Search for the cell housing the specified text and yield its (x, y) center coordinate. 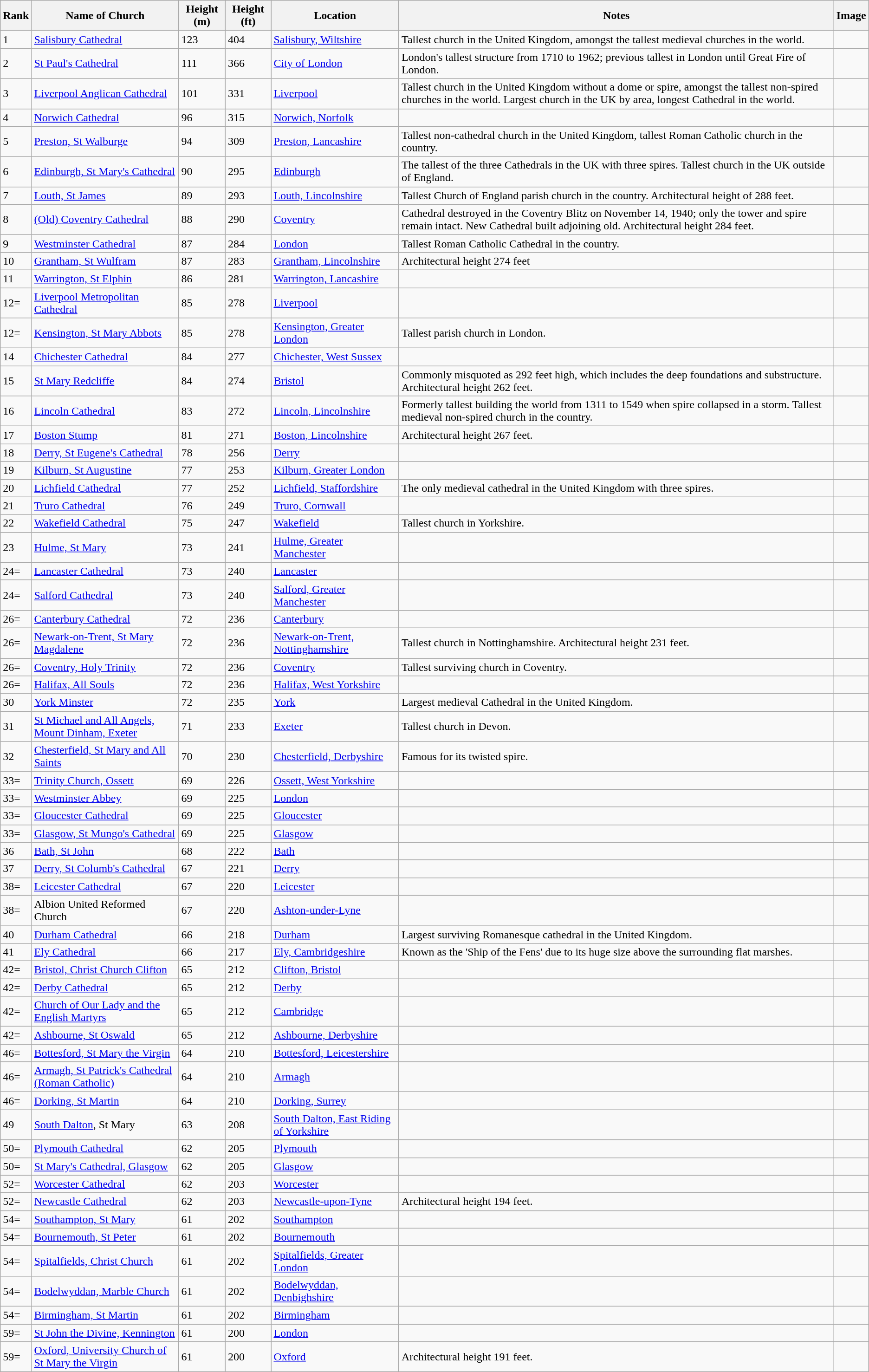
Edinburgh (335, 172)
Spitalfields, Greater London (335, 1261)
Famous for its twisted spire. (616, 757)
78 (202, 453)
32 (16, 757)
Liverpool Anglican Cathedral (105, 94)
101 (202, 94)
Bournemouth, St Peter (105, 1237)
Gloucester Cathedral (105, 816)
23 (16, 547)
7 (16, 195)
Notes (616, 16)
Albion United Reformed Church (105, 910)
Trinity Church, Ossett (105, 780)
York Minster (105, 702)
Bath, St John (105, 851)
Salford, Greater Manchester (335, 595)
Worcester (335, 1184)
5 (16, 141)
Plymouth (335, 1149)
Bodelwyddan, Denbighshire (335, 1291)
Durham Cathedral (105, 934)
The tallest of the three Cathedrals in the UK with three spires. Tallest church in the UK outside of England. (616, 172)
Grantham, Lincolnshire (335, 261)
Bottesford, St Mary the Virgin (105, 1053)
90 (202, 172)
111 (202, 63)
Tallest surviving church in Coventry. (616, 667)
86 (202, 279)
Leicester (335, 886)
4 (16, 117)
Bristol (335, 381)
Salford Cathedral (105, 595)
272 (248, 411)
The only medieval cathedral in the United Kingdom with three spires. (616, 488)
Exeter (335, 726)
Wakefield Cathedral (105, 523)
Kensington, St Mary Abbots (105, 333)
241 (248, 547)
Newark-on-Trent, Nottinghamshire (335, 643)
11 (16, 279)
Lancaster (335, 571)
49 (16, 1125)
Cambridge (335, 1011)
20 (16, 488)
123 (202, 39)
Truro Cathedral (105, 506)
3 (16, 94)
Bottesford, Leicestershire (335, 1053)
295 (248, 172)
Armagh, St Patrick's Cathedral (Roman Catholic) (105, 1077)
City of London (335, 63)
Bath (335, 851)
Edinburgh, St Mary's Cathedral (105, 172)
222 (248, 851)
252 (248, 488)
63 (202, 1125)
Southampton, St Mary (105, 1219)
331 (248, 94)
Chichester, West Sussex (335, 357)
Derby (335, 988)
Worcester Cathedral (105, 1184)
Tallest church in Devon. (616, 726)
Salisbury Cathedral (105, 39)
Tallest church in Nottinghamshire. Architectural height 231 feet. (616, 643)
1 (16, 39)
15 (16, 381)
Birmingham, St Martin (105, 1315)
Warrington, St Elphin (105, 279)
Canterbury (335, 619)
Known as the 'Ship of the Fens' due to its huge size above the surrounding flat marshes. (616, 952)
Newark-on-Trent, St Mary Magdalene (105, 643)
Kilburn, Greater London (335, 470)
274 (248, 381)
Birmingham (335, 1315)
40 (16, 934)
290 (248, 219)
41 (16, 952)
16 (16, 411)
Bristol, Christ Church Clifton (105, 969)
89 (202, 195)
8 (16, 219)
221 (248, 869)
21 (16, 506)
81 (202, 435)
271 (248, 435)
Durham (335, 934)
Tallest church in Yorkshire. (616, 523)
281 (248, 279)
283 (248, 261)
South Dalton, St Mary (105, 1125)
Lichfield Cathedral (105, 488)
249 (248, 506)
284 (248, 243)
Location (335, 16)
York (335, 702)
253 (248, 470)
10 (16, 261)
71 (202, 726)
Height (m) (202, 16)
2 (16, 63)
Southampton (335, 1219)
Louth, Lincolnshire (335, 195)
Preston, Lancashire (335, 141)
Chichester Cathedral (105, 357)
247 (248, 523)
277 (248, 357)
Dorking, St Martin (105, 1101)
94 (202, 141)
Architectural height 191 feet. (616, 1357)
Clifton, Bristol (335, 969)
218 (248, 934)
19 (16, 470)
London's tallest structure from 1710 to 1962; previous tallest in London until Great Fire of London. (616, 63)
Tallest parish church in London. (616, 333)
South Dalton, East Riding of Yorkshire (335, 1125)
Ashton-under-Lyne (335, 910)
(Old) Coventry Cathedral (105, 219)
Tallest Roman Catholic Cathedral in the country. (616, 243)
Truro, Cornwall (335, 506)
233 (248, 726)
Wakefield (335, 523)
Salisbury, Wiltshire (335, 39)
St John the Divine, Kennington (105, 1333)
Name of Church (105, 16)
9 (16, 243)
Ely, Cambridgeshire (335, 952)
30 (16, 702)
Newcastle Cathedral (105, 1202)
293 (248, 195)
Architectural height 274 feet (616, 261)
88 (202, 219)
Ashbourne, St Oswald (105, 1035)
Plymouth Cathedral (105, 1149)
208 (248, 1125)
Tallest church in the United Kingdom, amongst the tallest medieval churches in the world. (616, 39)
Preston, St Walburge (105, 141)
36 (16, 851)
83 (202, 411)
Norwich, Norfolk (335, 117)
Boston, Lincolnshire (335, 435)
Lincoln, Lincolnshire (335, 411)
Leicester Cathedral (105, 886)
St Mary's Cathedral, Glasgow (105, 1166)
Largest surviving Romanesque cathedral in the United Kingdom. (616, 934)
Grantham, St Wulfram (105, 261)
Gloucester (335, 816)
Lancaster Cathedral (105, 571)
Ossett, West Yorkshire (335, 780)
Tallest Church of England parish church in the country. Architectural height of 288 feet. (616, 195)
Oxford, University Church of St Mary the Virgin (105, 1357)
Derry, St Eugene's Cathedral (105, 453)
Canterbury Cathedral (105, 619)
Image (851, 16)
Spitalfields, Christ Church (105, 1261)
Tallest non-cathedral church in the United Kingdom, tallest Roman Catholic church in the country. (616, 141)
Derby Cathedral (105, 988)
Kilburn, St Augustine (105, 470)
Church of Our Lady and the English Martyrs (105, 1011)
Largest medieval Cathedral in the United Kingdom. (616, 702)
Glasgow, St Mungo's Cathedral (105, 833)
14 (16, 357)
Coventry, Holy Trinity (105, 667)
Lichfield, Staffordshire (335, 488)
Commonly misquoted as 292 feet high, which includes the deep foundations and substructure. Architectural height 262 feet. (616, 381)
Louth, St James (105, 195)
Armagh (335, 1077)
Chesterfield, Derbyshire (335, 757)
22 (16, 523)
217 (248, 952)
235 (248, 702)
75 (202, 523)
Newcastle-upon-Tyne (335, 1202)
37 (16, 869)
Hulme, St Mary (105, 547)
Height (ft) (248, 16)
St Mary Redcliffe (105, 381)
Westminster Abbey (105, 798)
17 (16, 435)
18 (16, 453)
Liverpool Metropolitan Cathedral (105, 303)
315 (248, 117)
96 (202, 117)
Oxford (335, 1357)
Architectural height 267 feet. (616, 435)
256 (248, 453)
76 (202, 506)
309 (248, 141)
Halifax, All Souls (105, 685)
Kensington, Greater London (335, 333)
Architectural height 194 feet. (616, 1202)
Lincoln Cathedral (105, 411)
Hulme, Greater Manchester (335, 547)
Halifax, West Yorkshire (335, 685)
70 (202, 757)
404 (248, 39)
68 (202, 851)
Boston Stump (105, 435)
Ashbourne, Derbyshire (335, 1035)
226 (248, 780)
Chesterfield, St Mary and All Saints (105, 757)
Rank (16, 16)
Derry, St Columb's Cathedral (105, 869)
31 (16, 726)
Westminster Cathedral (105, 243)
230 (248, 757)
Bournemouth (335, 1237)
Bodelwyddan, Marble Church (105, 1291)
St Paul's Cathedral (105, 63)
Warrington, Lancashire (335, 279)
366 (248, 63)
St Michael and All Angels, Mount Dinham, Exeter (105, 726)
Formerly tallest building the world from 1311 to 1549 when spire collapsed in a storm. Tallest medieval non-spired church in the country. (616, 411)
6 (16, 172)
Norwich Cathedral (105, 117)
Ely Cathedral (105, 952)
Dorking, Surrey (335, 1101)
